Extract the (X, Y) coordinate from the center of the cell holding the provided text.  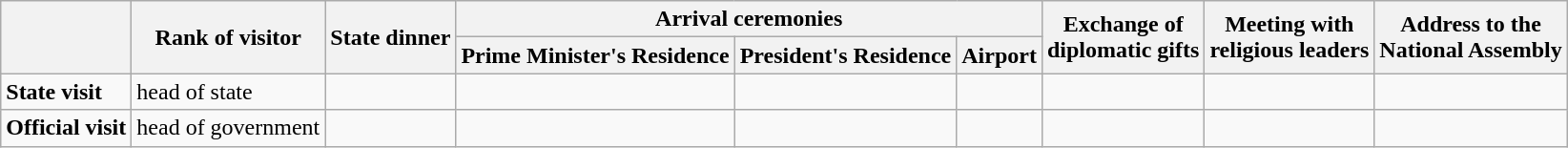
Meeting withreligious leaders (1289, 37)
Rank of visitor (229, 37)
Airport (1000, 55)
head of government (229, 128)
head of state (229, 92)
Prime Minister's Residence (595, 55)
President's Residence (845, 55)
State visit (67, 92)
State dinner (391, 37)
Arrival ceremonies (750, 19)
Exchange ofdiplomatic gifts (1123, 37)
Official visit (67, 128)
Address to theNational Assembly (1471, 37)
